Locate the cell with the specified text and output its [X, Y] center coordinate. 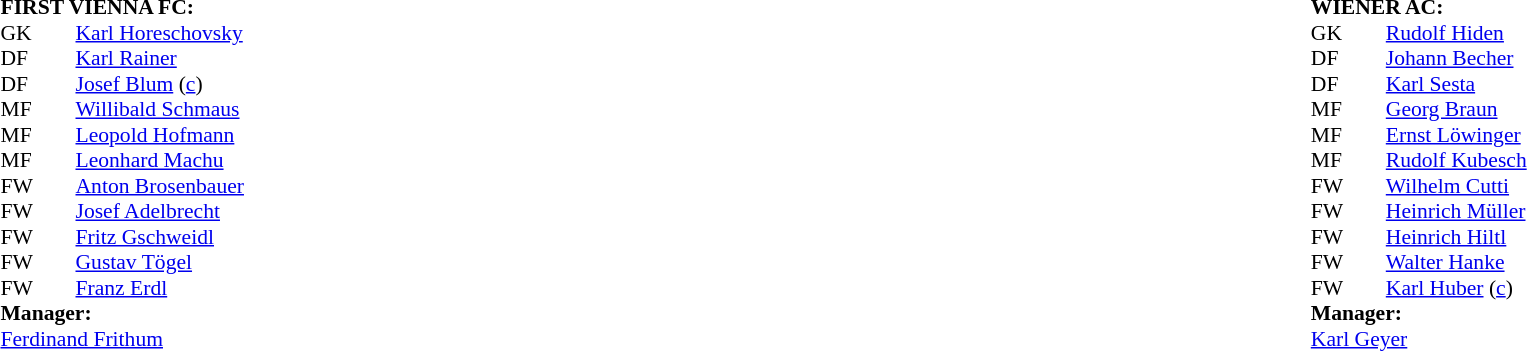
Willibald Schmaus [160, 109]
Heinrich Müller [1456, 211]
Karl Rainer [160, 59]
Karl Horeschovsky [160, 33]
Ernst Löwinger [1456, 135]
Johann Becher [1456, 59]
Rudolf Hiden [1456, 33]
Anton Brosenbauer [160, 186]
Franz Erdl [160, 288]
Heinrich Hiltl [1456, 237]
Josef Blum (c) [160, 84]
Georg Braun [1456, 109]
Leonhard Machu [160, 161]
Karl Sesta [1456, 84]
Walter Hanke [1456, 263]
Wilhelm Cutti [1456, 186]
Leopold Hofmann [160, 135]
Rudolf Kubesch [1456, 161]
Fritz Gschweidl [160, 237]
Gustav Tögel [160, 263]
Karl Huber (c) [1456, 288]
Josef Adelbrecht [160, 211]
